For the text-containing cell, return its midpoint in [X, Y] coordinate format. 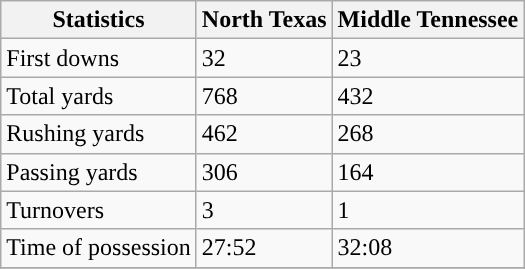
432 [428, 96]
306 [264, 172]
Statistics [99, 20]
27:52 [264, 248]
164 [428, 172]
First downs [99, 58]
Rushing yards [99, 134]
462 [264, 134]
Total yards [99, 96]
768 [264, 96]
Turnovers [99, 210]
Time of possession [99, 248]
32 [264, 58]
Middle Tennessee [428, 20]
23 [428, 58]
268 [428, 134]
32:08 [428, 248]
3 [264, 210]
North Texas [264, 20]
Passing yards [99, 172]
1 [428, 210]
